Locate the cell with the specified text and output its [X, Y] center coordinate. 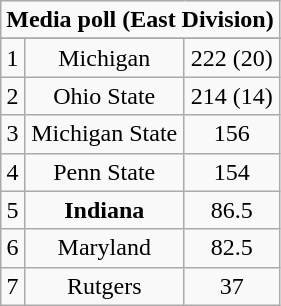
156 [232, 134]
Ohio State [104, 96]
222 (20) [232, 58]
Michigan [104, 58]
214 (14) [232, 96]
5 [12, 210]
4 [12, 172]
Rutgers [104, 286]
2 [12, 96]
Indiana [104, 210]
Penn State [104, 172]
7 [12, 286]
3 [12, 134]
Maryland [104, 248]
86.5 [232, 210]
82.5 [232, 248]
154 [232, 172]
6 [12, 248]
1 [12, 58]
Michigan State [104, 134]
Media poll (East Division) [140, 20]
37 [232, 286]
